Find where the given text appears and provide that cell's center as (X, Y) coordinate. 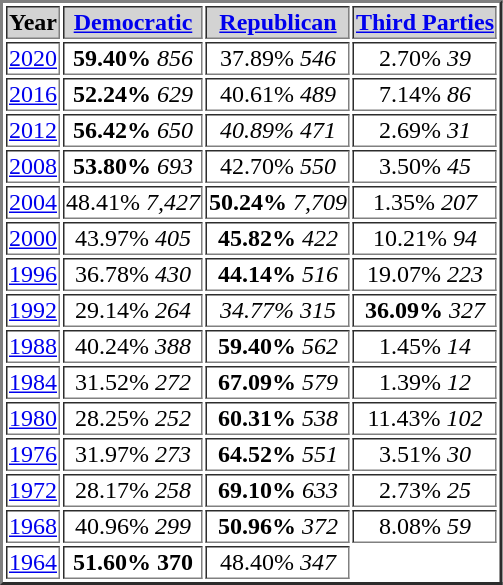
1992 (33, 310)
64.52% 551 (278, 454)
1.45% 14 (425, 346)
2016 (33, 94)
59.40% 856 (133, 58)
2.70% 39 (425, 58)
40.61% 489 (278, 94)
1984 (33, 382)
51.60% 370 (133, 562)
1972 (33, 490)
48.40% 347 (278, 562)
1.35% 207 (425, 202)
29.14% 264 (133, 310)
44.14% 516 (278, 274)
2.69% 31 (425, 130)
1.39% 12 (425, 382)
40.96% 299 (133, 526)
59.40% 562 (278, 346)
7.14% 86 (425, 94)
31.52% 272 (133, 382)
2004 (33, 202)
52.24% 629 (133, 94)
8.08% 59 (425, 526)
43.97% 405 (133, 238)
40.89% 471 (278, 130)
1988 (33, 346)
Third Parties (425, 22)
Year (33, 22)
45.82% 422 (278, 238)
2000 (33, 238)
2020 (33, 58)
28.17% 258 (133, 490)
42.70% 550 (278, 166)
1996 (33, 274)
56.42% 650 (133, 130)
69.10% 633 (278, 490)
2.73% 25 (425, 490)
2012 (33, 130)
3.50% 45 (425, 166)
37.89% 546 (278, 58)
Democratic (133, 22)
67.09% 579 (278, 382)
36.78% 430 (133, 274)
60.31% 538 (278, 418)
11.43% 102 (425, 418)
1976 (33, 454)
31.97% 273 (133, 454)
36.09% 327 (425, 310)
50.96% 372 (278, 526)
19.07% 223 (425, 274)
50.24% 7,709 (278, 202)
1968 (33, 526)
1964 (33, 562)
Republican (278, 22)
53.80% 693 (133, 166)
40.24% 388 (133, 346)
1980 (33, 418)
3.51% 30 (425, 454)
10.21% 94 (425, 238)
2008 (33, 166)
28.25% 252 (133, 418)
34.77% 315 (278, 310)
48.41% 7,427 (133, 202)
